Return [X, Y] of the center of cell containing provided text 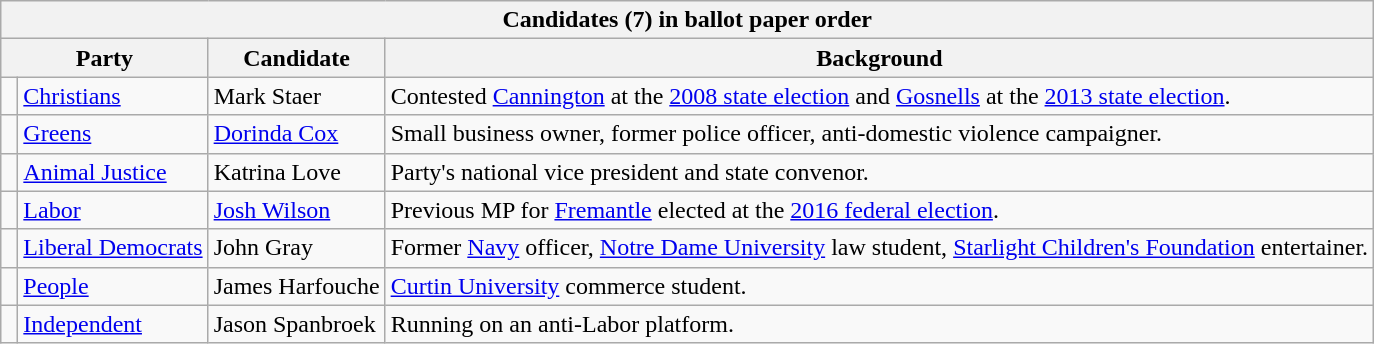
Independent [113, 324]
Animal Justice [113, 172]
Christians [113, 96]
Greens [113, 134]
Previous MP for Fremantle elected at the 2016 federal election. [879, 210]
Party's national vice president and state convenor. [879, 172]
Former Navy officer, Notre Dame University law student, Starlight Children's Foundation entertainer. [879, 248]
Labor [113, 210]
Party [104, 58]
People [113, 286]
Mark Staer [296, 96]
Katrina Love [296, 172]
Contested Cannington at the 2008 state election and Gosnells at the 2013 state election. [879, 96]
Candidate [296, 58]
James Harfouche [296, 286]
Candidates (7) in ballot paper order [688, 20]
Running on an anti-Labor platform. [879, 324]
Jason Spanbroek [296, 324]
John Gray [296, 248]
Josh Wilson [296, 210]
Dorinda Cox [296, 134]
Curtin University commerce student. [879, 286]
Liberal Democrats [113, 248]
Small business owner, former police officer, anti-domestic violence campaigner. [879, 134]
Background [879, 58]
